Return the (X, Y) coordinate for the center point of the cell that contains the specified text.  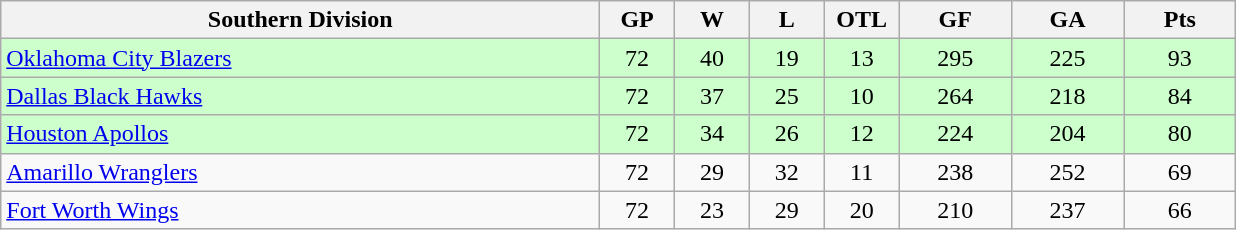
34 (712, 134)
W (712, 20)
Pts (1180, 20)
GP (638, 20)
66 (1180, 210)
210 (955, 210)
238 (955, 172)
295 (955, 58)
Dallas Black Hawks (300, 96)
32 (786, 172)
80 (1180, 134)
OTL (862, 20)
12 (862, 134)
GF (955, 20)
204 (1067, 134)
69 (1180, 172)
Southern Division (300, 20)
Fort Worth Wings (300, 210)
20 (862, 210)
40 (712, 58)
Amarillo Wranglers (300, 172)
13 (862, 58)
GA (1067, 20)
23 (712, 210)
11 (862, 172)
37 (712, 96)
L (786, 20)
237 (1067, 210)
93 (1180, 58)
Oklahoma City Blazers (300, 58)
25 (786, 96)
225 (1067, 58)
19 (786, 58)
224 (955, 134)
264 (955, 96)
252 (1067, 172)
10 (862, 96)
84 (1180, 96)
26 (786, 134)
218 (1067, 96)
Houston Apollos (300, 134)
